Provide the (x, y) coordinate of the cell's center where the given text is located.  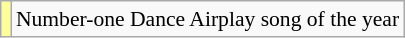
Number-one Dance Airplay song of the year (208, 19)
